Locate the cell with the specified text and output its (X, Y) center coordinate. 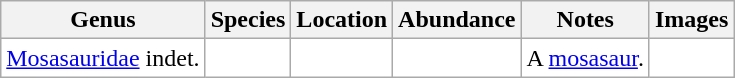
Location (342, 20)
Abundance (457, 20)
Images (691, 20)
A mosasaur. (585, 58)
Mosasauridae indet. (103, 58)
Species (248, 20)
Genus (103, 20)
Notes (585, 20)
